Provide the [X, Y] coordinate of the cell's center where the given text is located.  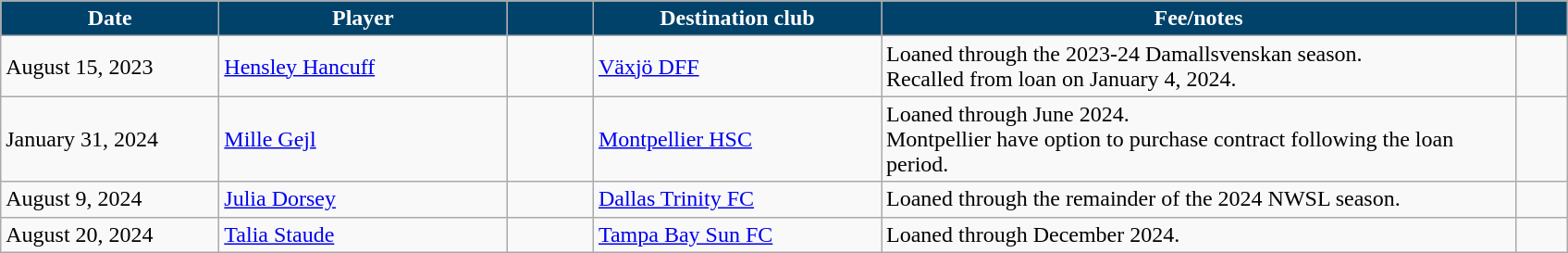
Loaned through the remainder of the 2024 NWSL season. [1198, 199]
Loaned through June 2024.Montpellier have option to purchase contract following the loan period. [1198, 139]
Talia Staude [363, 234]
Tampa Bay Sun FC [736, 234]
January 31, 2024 [110, 139]
Hensley Hancuff [363, 67]
Växjö DFF [736, 67]
Player [363, 19]
August 20, 2024 [110, 234]
Mille Gejl [363, 139]
August 9, 2024 [110, 199]
Montpellier HSC [736, 139]
Dallas Trinity FC [736, 199]
Date [110, 19]
Julia Dorsey [363, 199]
Loaned through the 2023-24 Damallsvenskan season.Recalled from loan on January 4, 2024. [1198, 67]
Fee/notes [1198, 19]
August 15, 2023 [110, 67]
Loaned through December 2024. [1198, 234]
Destination club [736, 19]
